Output the (x, y) coordinate of the center of the cell containing the given text.  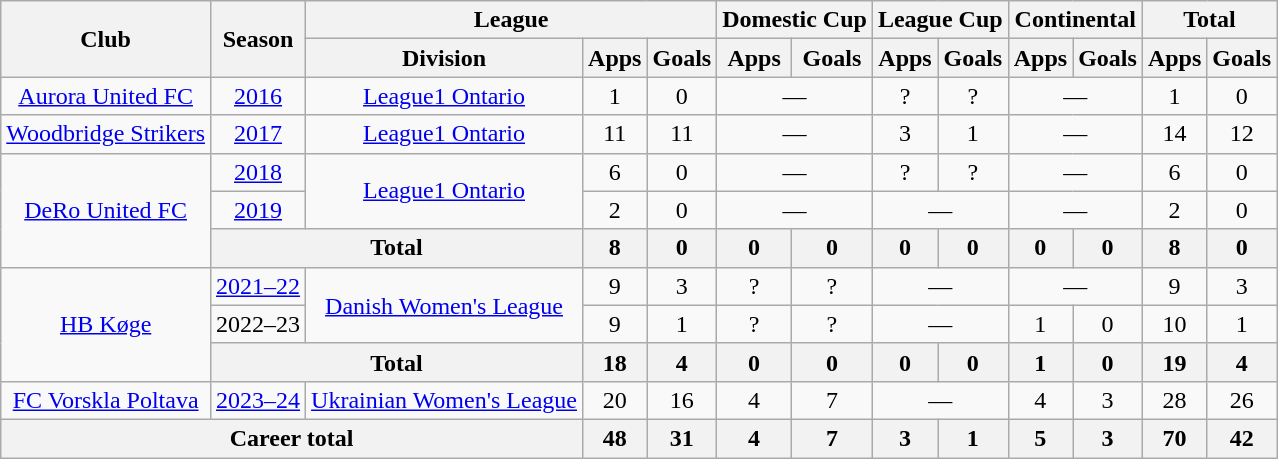
2019 (258, 210)
Danish Women's League (444, 305)
5 (1040, 438)
2018 (258, 172)
2017 (258, 134)
Division (444, 58)
2022–23 (258, 324)
Club (106, 39)
Career total (292, 438)
26 (1242, 400)
2016 (258, 96)
10 (1174, 324)
Domestic Cup (795, 20)
42 (1242, 438)
League Cup (940, 20)
28 (1174, 400)
14 (1174, 134)
Season (258, 39)
2023–24 (258, 400)
League (512, 20)
18 (615, 362)
Woodbridge Strikers (106, 134)
16 (682, 400)
Ukrainian Women's League (444, 400)
Aurora United FC (106, 96)
19 (1174, 362)
31 (682, 438)
12 (1242, 134)
70 (1174, 438)
2021–22 (258, 286)
DeRo United FC (106, 210)
20 (615, 400)
Continental (1075, 20)
48 (615, 438)
HB Køge (106, 324)
FC Vorskla Poltava (106, 400)
